Pinpoint the cell where the given text exists, returning its [x, y] midpoint coordinate. 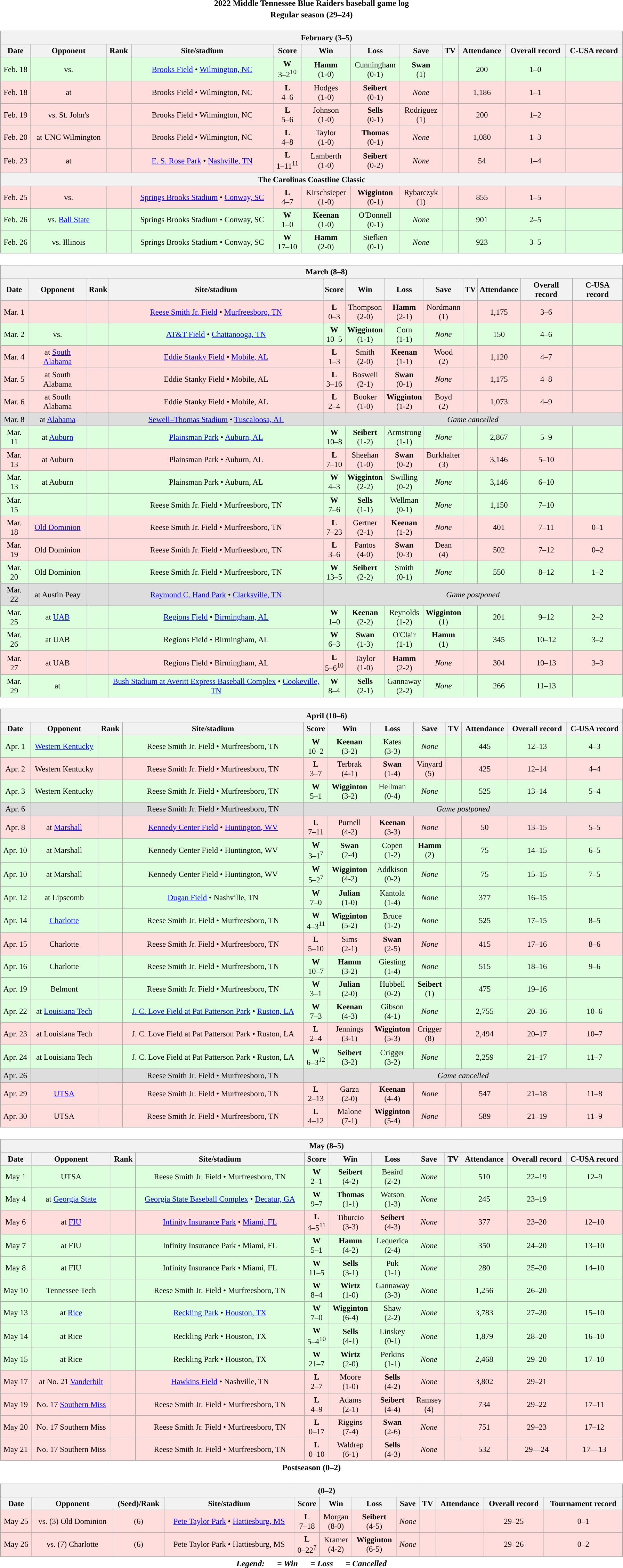
Keenan(4-3) [350, 1012]
Apr. 8 [15, 827]
L2–13 [316, 1093]
L5–10 [316, 944]
Thomas(0-1) [375, 138]
Mar. 19 [14, 549]
W9–7 [316, 1199]
Rybarczyk(1) [421, 197]
350 [484, 1245]
Mar. 29 [14, 686]
2,867 [499, 437]
Seibert(1) [430, 989]
Hamm(2-1) [404, 312]
W10–8 [334, 437]
2–5 [535, 220]
W3–210 [288, 69]
Hamm(2) [430, 850]
Wigginton(1-1) [365, 334]
Wigginton(5-3) [392, 1034]
Wirtz(2-0) [350, 1359]
vs. (7) Charlotte [72, 1544]
22–19 [537, 1177]
W10–2 [316, 747]
W17–10 [288, 242]
May 14 [16, 1336]
Cunningham(0-1) [375, 69]
L1–1111 [288, 161]
Hodges(1-0) [326, 92]
150 [499, 334]
Sells(2-1) [365, 686]
1,120 [499, 357]
Wirtz(1-0) [350, 1291]
Hamm(2-0) [326, 242]
16–15 [537, 898]
Mar. 4 [14, 357]
2–2 [597, 617]
Seibert(0-2) [375, 161]
1–0 [535, 69]
11–9 [594, 1116]
Kantola(1-4) [392, 898]
24–20 [537, 1245]
Apr. 23 [15, 1034]
Perkins(1-1) [392, 1359]
May 15 [16, 1359]
Hellman(0-4) [392, 791]
Mar. 20 [14, 572]
Moore(1-0) [350, 1382]
2,494 [485, 1034]
W21–7 [316, 1359]
L4–7 [288, 197]
L0–3 [334, 312]
Wigginton(6-4) [350, 1313]
Swan(0-1) [404, 379]
4–4 [594, 769]
Hubbell(0-2) [392, 989]
11–13 [546, 686]
W2–1 [316, 1177]
Purnell(4-2) [350, 827]
266 [499, 686]
29–20 [537, 1359]
L5–6 [288, 115]
Sells(0-1) [375, 115]
May 25 [16, 1521]
vs. St. John's [69, 115]
Tennessee Tech [71, 1291]
6–5 [594, 850]
Keenan(1-0) [326, 220]
Waldrep(6-1) [350, 1449]
12–10 [594, 1222]
May 7 [16, 1245]
21–17 [537, 1057]
vs. (3) Old Dominion [72, 1521]
1,080 [482, 138]
3,802 [484, 1382]
Apr. 3 [15, 791]
Mar. 27 [14, 663]
Swan(2-5) [392, 944]
Dean(4) [444, 549]
May 17 [16, 1382]
Keenan(3-2) [350, 747]
12–9 [594, 1177]
Apr. 6 [15, 809]
Armstrong(1-1) [404, 437]
Wigginton(2-2) [365, 482]
The Carolinas Coastline Classic [311, 179]
Garza(2-0) [350, 1093]
Apr. 26 [15, 1076]
W6–312 [316, 1057]
Sells(4-2) [392, 1382]
Hamm(2-2) [404, 663]
1,150 [499, 505]
5–4 [594, 791]
Sells(1-1) [365, 505]
Sheehan(1-0) [365, 460]
751 [484, 1427]
304 [499, 663]
Mar. 5 [14, 379]
L7–10 [334, 460]
20–16 [537, 1012]
Hamm(1-0) [326, 69]
Booker(1-0) [365, 402]
Belmont [64, 989]
Hamm(4-2) [350, 1245]
Wigginton(1) [444, 617]
at No. 21 Vanderbilt [71, 1382]
901 [482, 220]
Apr. 12 [15, 898]
6–10 [546, 482]
Mar. 18 [14, 527]
Mar. 11 [14, 437]
29–23 [537, 1427]
11–7 [594, 1057]
3–3 [597, 663]
Wigginton(5-2) [350, 921]
May 13 [16, 1313]
Feb. 20 [16, 138]
Sims(2-1) [350, 944]
415 [485, 944]
3–2 [597, 640]
2,259 [485, 1057]
at Georgia State [71, 1199]
17–11 [594, 1404]
Nordmann(1) [444, 312]
W11–5 [316, 1268]
Seibert(4-4) [392, 1404]
Puk(1-1) [392, 1268]
Sells(4-3) [392, 1449]
Raymond C. Hand Park • Clarksville, TN [216, 595]
10–6 [594, 1012]
Addkison(0-2) [392, 874]
280 [484, 1268]
Apr. 19 [15, 989]
4–8 [546, 379]
Rodriguez(1) [421, 115]
10–12 [546, 640]
Swan(1-3) [365, 640]
29–22 [537, 1404]
17–16 [537, 944]
W13–5 [334, 572]
Watson(1-3) [392, 1199]
L3–16 [334, 379]
15–10 [594, 1313]
1,256 [484, 1291]
May 26 [16, 1544]
AT&T Field • Chattanooga, TN [216, 334]
Feb. 25 [16, 197]
17—13 [594, 1449]
19–16 [537, 989]
547 [485, 1093]
Gibson(4-1) [392, 1012]
May 19 [16, 1404]
Pantos(4-0) [365, 549]
8–5 [594, 921]
14–10 [594, 1268]
W7–3 [316, 1012]
550 [499, 572]
923 [482, 242]
Adams(2-1) [350, 1404]
L4–8 [288, 138]
Burkhalter(3) [444, 460]
Wigginton(6-5) [374, 1544]
Crigger(8) [430, 1034]
Keenan(4-4) [392, 1093]
May 10 [16, 1291]
Bruce(1-2) [392, 921]
Copen(1-2) [392, 850]
Morgan(8-0) [336, 1521]
11–8 [594, 1093]
Seibert(4-2) [350, 1177]
Reynolds(1-2) [404, 617]
Wigginton(3-2) [350, 791]
Wellman(0-1) [404, 505]
Apr. 29 [15, 1093]
345 [499, 640]
Gertner(2-1) [365, 527]
Julian(1-0) [350, 898]
Boswell(2-1) [365, 379]
10–13 [546, 663]
Boyd(2) [444, 402]
May 8 [16, 1268]
Hamm(3-2) [350, 967]
Vinyard(5) [430, 769]
4–3 [594, 747]
50 [485, 827]
Apr. 22 [15, 1012]
L7–11 [316, 827]
W4–3 [334, 482]
Julian(2-0) [350, 989]
28–20 [537, 1336]
May 4 [16, 1199]
Keenan(2-2) [365, 617]
Hawkins Field • Nashville, TN [220, 1382]
13–15 [537, 827]
Bush Stadium at Averitt Express Baseball Complex • Cookeville, TN [216, 686]
vs. Illinois [69, 242]
Kramer(4-2) [336, 1544]
4–9 [546, 402]
Wigginton(1-2) [404, 402]
20–17 [537, 1034]
Beaird(2-2) [392, 1177]
Apr. 14 [15, 921]
Mar. 1 [14, 312]
(0–2) [311, 1490]
Terbrak(4-1) [350, 769]
Tournament record [583, 1503]
Seibert(4-5) [374, 1521]
at Austin Peay [58, 595]
W3–17 [316, 850]
18–16 [537, 967]
515 [485, 967]
532 [484, 1449]
Kirschsieper(1-0) [326, 197]
Swilling(0-2) [404, 482]
May 1 [16, 1177]
16–10 [594, 1336]
at Alabama [58, 420]
5–10 [546, 460]
(Seed)/Rank [139, 1503]
Tiburcio(3-3) [350, 1222]
Malone(7-1) [350, 1116]
3–6 [546, 312]
29–25 [514, 1521]
Seibert(1-2) [365, 437]
Gannaway(2-2) [404, 686]
15–15 [537, 874]
L4–511 [316, 1222]
L0–17 [316, 1427]
Feb. 19 [16, 115]
Giesting(1-4) [392, 967]
Shaw(2-2) [392, 1313]
1–3 [535, 138]
Wigginton(4-2) [350, 874]
245 [484, 1199]
March (8–8) [311, 272]
Thompson(2-0) [365, 312]
W7–6 [334, 505]
L2–7 [316, 1382]
1–5 [535, 197]
1,073 [499, 402]
Kates(3-3) [392, 747]
Georgia State Baseball Complex • Decatur, GA [220, 1199]
8–6 [594, 944]
L3–6 [334, 549]
February (3–5) [311, 38]
734 [484, 1404]
Riggins(7-4) [350, 1427]
8–12 [546, 572]
L0–227 [307, 1544]
Apr. 24 [15, 1057]
O'Donnell(0-1) [375, 220]
Sells(4-1) [350, 1336]
29—24 [537, 1449]
4–7 [546, 357]
L4–12 [316, 1116]
Wigginton(0-1) [375, 197]
L7–18 [307, 1521]
Swan(2-6) [392, 1427]
Keenan(3-3) [392, 827]
W10–7 [316, 967]
L7–23 [334, 527]
May (8–5) [311, 1146]
14–15 [537, 850]
855 [482, 197]
L0–10 [316, 1449]
54 [482, 161]
Seibert(2-2) [365, 572]
Mar. 22 [14, 595]
Apr. 30 [15, 1116]
7–5 [594, 874]
May 20 [16, 1427]
W3–1 [316, 989]
April (10–6) [311, 716]
Sells(3-1) [350, 1268]
E. S. Rose Park • Nashville, TN [202, 161]
9–12 [546, 617]
13–14 [537, 791]
Wood(2) [444, 357]
Crigger(3-2) [392, 1057]
1,186 [482, 92]
L5–610 [334, 663]
Apr. 16 [15, 967]
Swan(0-3) [404, 549]
Sewell–Thomas Stadium • Tuscaloosa, AL [216, 420]
W4–311 [316, 921]
Corn(1-1) [404, 334]
475 [485, 989]
May 6 [16, 1222]
9–6 [594, 967]
May 21 [16, 1449]
Linskey(0-1) [392, 1336]
12–14 [537, 769]
Siefken(0-1) [375, 242]
W10–5 [334, 334]
2,755 [485, 1012]
23–20 [537, 1222]
3,783 [484, 1313]
W6–3 [334, 640]
Lequerica(2-4) [392, 1245]
Swan(1-4) [392, 769]
Keenan(1-2) [404, 527]
502 [499, 549]
Mar. 26 [14, 640]
3–5 [535, 242]
21–19 [537, 1116]
17–10 [594, 1359]
Feb. 23 [16, 161]
7–12 [546, 549]
12–13 [537, 747]
5–9 [546, 437]
17–15 [537, 921]
at UNC Wilmington [69, 138]
23–19 [537, 1199]
1–4 [535, 161]
W5–410 [316, 1336]
L1–3 [334, 357]
Mar. 25 [14, 617]
Hamm(1) [444, 640]
L4–6 [288, 92]
Gannaway(3-3) [392, 1291]
L4–9 [316, 1404]
25–20 [537, 1268]
26–20 [537, 1291]
at Lipscomb [64, 898]
Thomas(1-1) [350, 1199]
Wigginton(5-4) [392, 1116]
7–10 [546, 505]
27–20 [537, 1313]
Swan(0-2) [404, 460]
7–11 [546, 527]
Apr. 2 [15, 769]
Keenan(1-1) [404, 357]
O'Clair(1-1) [404, 640]
Dugan Field • Nashville, TN [213, 898]
2,468 [484, 1359]
445 [485, 747]
L3–7 [316, 769]
Mar. 2 [14, 334]
1,879 [484, 1336]
Swan(1) [421, 69]
Mar. 8 [14, 420]
Smith(0-1) [404, 572]
29–21 [537, 1382]
Seibert(3-2) [350, 1057]
401 [499, 527]
Johnson(1-0) [326, 115]
201 [499, 617]
425 [485, 769]
Mar. 15 [14, 505]
W5–27 [316, 874]
4–6 [546, 334]
10–7 [594, 1034]
Mar. 6 [14, 402]
29–26 [514, 1544]
510 [484, 1177]
589 [485, 1116]
Jennings(3-1) [350, 1034]
Apr. 1 [15, 747]
13–10 [594, 1245]
Smith(2-0) [365, 357]
Seibert(4-3) [392, 1222]
vs. Ball State [69, 220]
Lamberth(1-0) [326, 161]
17–12 [594, 1427]
Ramsey(4) [429, 1404]
5–5 [594, 827]
1–1 [535, 92]
21–18 [537, 1093]
Swan(2-4) [350, 850]
Seibert(0-1) [375, 92]
Apr. 15 [15, 944]
